Identify which cell holds the provided text, then report its (X, Y) central coordinate. 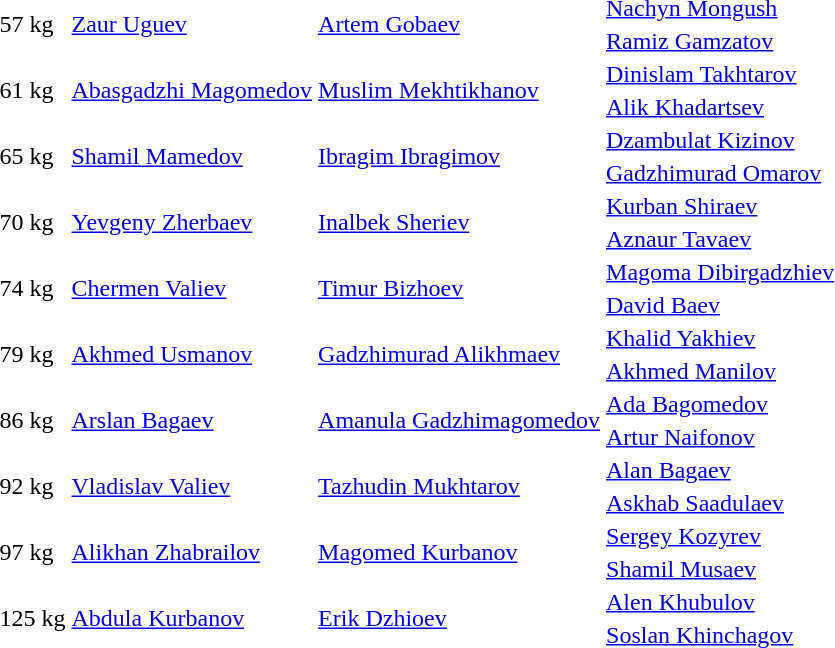
Arslan Bagaev (192, 420)
Shamil Mamedov (192, 156)
Chermen Valiev (192, 288)
Ibragim Ibragimov (460, 156)
Magomed Kurbanov (460, 552)
Muslim Mekhtikhanov (460, 90)
Yevgeny Zherbaev (192, 222)
Amanula Gadzhimagomedov (460, 420)
Tazhudin Mukhtarov (460, 486)
Timur Bizhoev (460, 288)
Akhmed Usmanov (192, 354)
Abasgadzhi Magomedov (192, 90)
Gadzhimurad Alikhmaev (460, 354)
Inalbek Sheriev (460, 222)
Vladislav Valiev (192, 486)
Alikhan Zhabrailov (192, 552)
